Capture the cell that displays the provided text and extract its (X, Y) central coordinate. 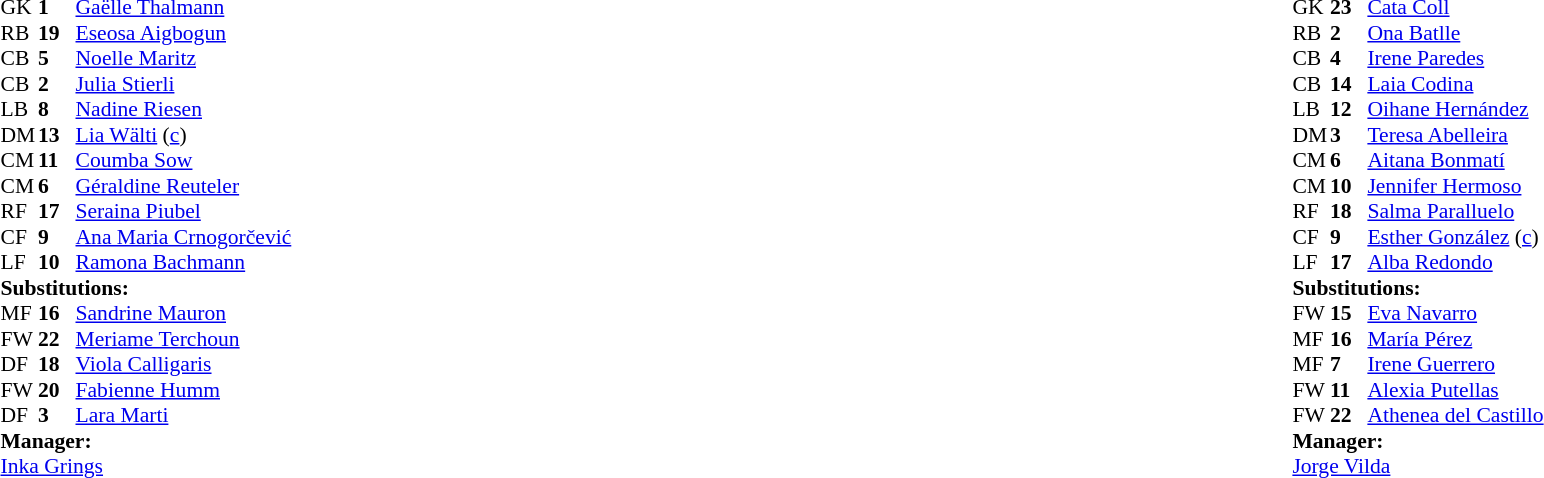
13 (57, 135)
Noelle Maritz (184, 59)
5 (57, 59)
Teresa Abelleira (1455, 135)
Nadine Riesen (184, 109)
12 (1349, 109)
Oihane Hernández (1455, 109)
19 (57, 33)
Viola Calligaris (184, 365)
4 (1349, 59)
15 (1349, 313)
Sandrine Mauron (184, 313)
Lara Marti (184, 415)
7 (1349, 365)
Jennifer Hermoso (1455, 186)
Alba Redondo (1455, 263)
Laia Codina (1455, 84)
Ana Maria Crnogorčević (184, 237)
Irene Paredes (1455, 59)
20 (57, 390)
Eseosa Aigbogun (184, 33)
Seraina Piubel (184, 211)
Eva Navarro (1455, 313)
Salma Paralluelo (1455, 211)
14 (1349, 84)
Athenea del Castillo (1455, 415)
Géraldine Reuteler (184, 186)
Ona Batlle (1455, 33)
Coumba Sow (184, 161)
Ramona Bachmann (184, 263)
Fabienne Humm (184, 390)
Irene Guerrero (1455, 365)
Aitana Bonmatí (1455, 161)
María Pérez (1455, 339)
Lia Wälti (c) (184, 135)
8 (57, 109)
Esther González (c) (1455, 237)
Alexia Putellas (1455, 390)
Julia Stierli (184, 84)
Meriame Terchoun (184, 339)
